Detect which cell encompasses the target text, then output its (X, Y) center coordinate. 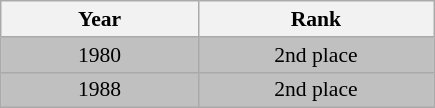
1980 (100, 55)
1988 (100, 90)
Rank (316, 19)
Year (100, 19)
